Determine the [X, Y] coordinate at the center of the cell enclosing the given text.  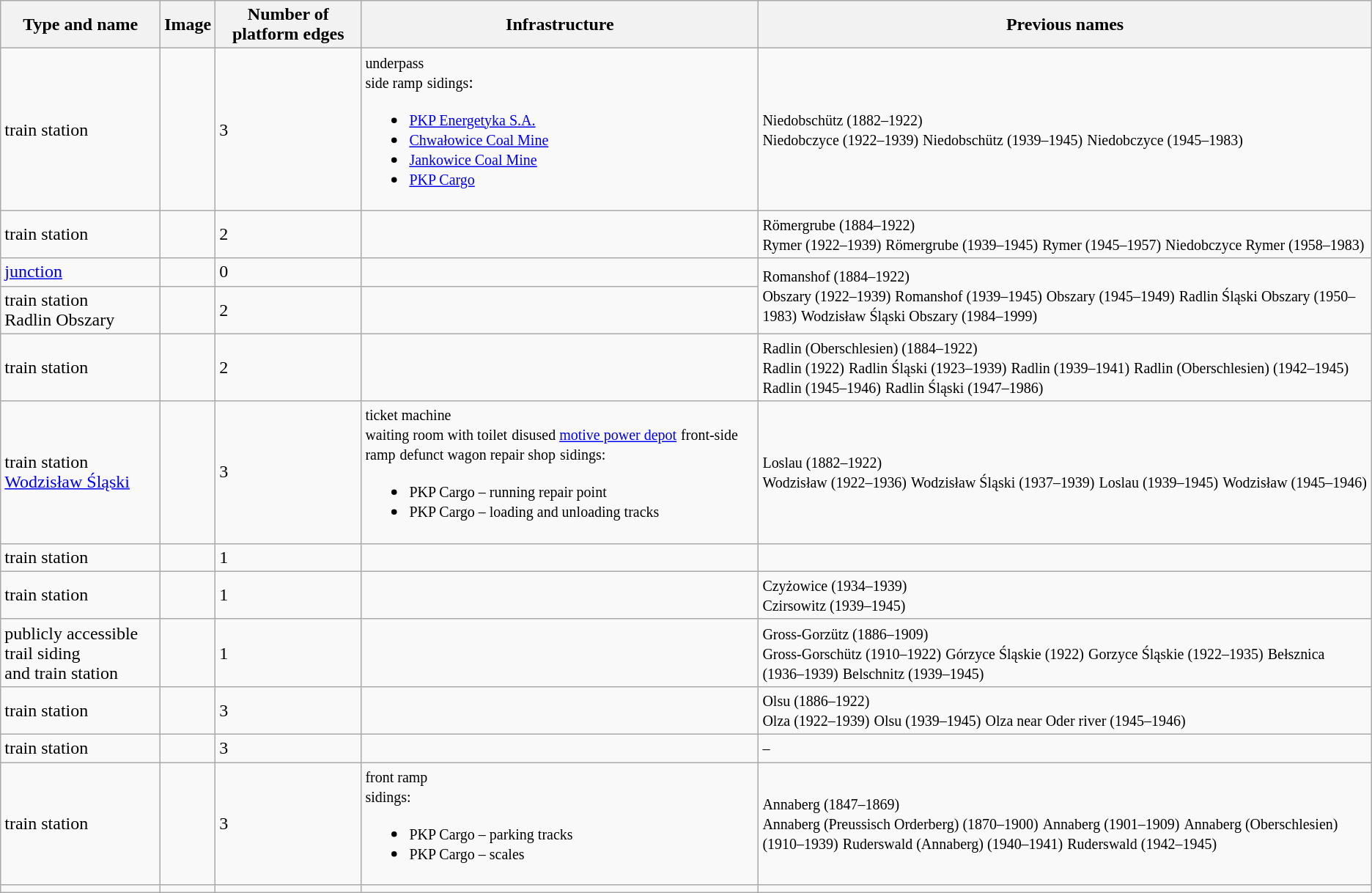
Number of platform edges [289, 25]
0 [289, 272]
Niedobschütz (1882–1922)Niedobczyce (1922–1939) Niedobschütz (1939–1945) Niedobczyce (1945–1983) [1065, 129]
Römergrube (1884–1922)Rymer (1922–1939) Römergrube (1939–1945) Rymer (1945–1957) Niedobczyce Rymer (1958–1983) [1065, 235]
underpassside ramp sidings:PKP Energetyka S.A.Chwałowice Coal MineJankowice Coal MinePKP Cargo [560, 129]
Czyżowice (1934–1939)Czirsowitz (1939–1945) [1065, 595]
Previous names [1065, 25]
Type and name [81, 25]
publicly accessible trail sidingand train station [81, 653]
Loslau (1882–1922)Wodzisław (1922–1936) Wodzisław Śląski (1937–1939) Loslau (1939–1945) Wodzisław (1945–1946) [1065, 472]
Olsu (1886–1922)Olza (1922–1939) Olsu (1939–1945) Olza near Oder river (1945–1946) [1065, 710]
Infrastructure [560, 25]
front rampsidings:PKP Cargo – parking tracksPKP Cargo – scales [560, 824]
train stationWodzisław Śląski [81, 472]
Gross-Gorzütz (1886–1909)Gross-Gorschütz (1910–1922) Górzyce Śląskie (1922) Gorzyce Śląskie (1922–1935) Bełsznica (1936–1939) Belschnitz (1939–1945) [1065, 653]
junction [81, 272]
train stationRadlin Obszary [81, 309]
Image [188, 25]
– [1065, 748]
